Determine the [X, Y] coordinate at the center of the cell enclosing the given text.  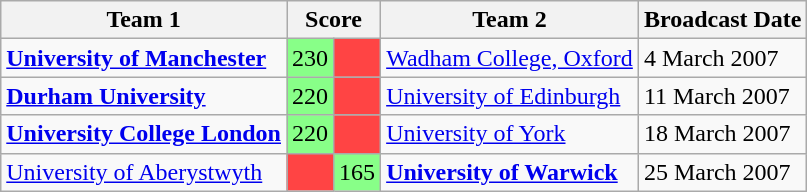
University College London [144, 134]
Durham University [144, 96]
18 March 2007 [722, 134]
25 March 2007 [722, 172]
165 [358, 172]
230 [310, 58]
Wadham College, Oxford [510, 58]
4 March 2007 [722, 58]
University of Manchester [144, 58]
University of Edinburgh [510, 96]
Broadcast Date [722, 20]
University of York [510, 134]
University of Aberystwyth [144, 172]
Team 1 [144, 20]
11 March 2007 [722, 96]
Team 2 [510, 20]
Score [333, 20]
University of Warwick [510, 172]
